Search for the cell housing the specified text and yield its (X, Y) center coordinate. 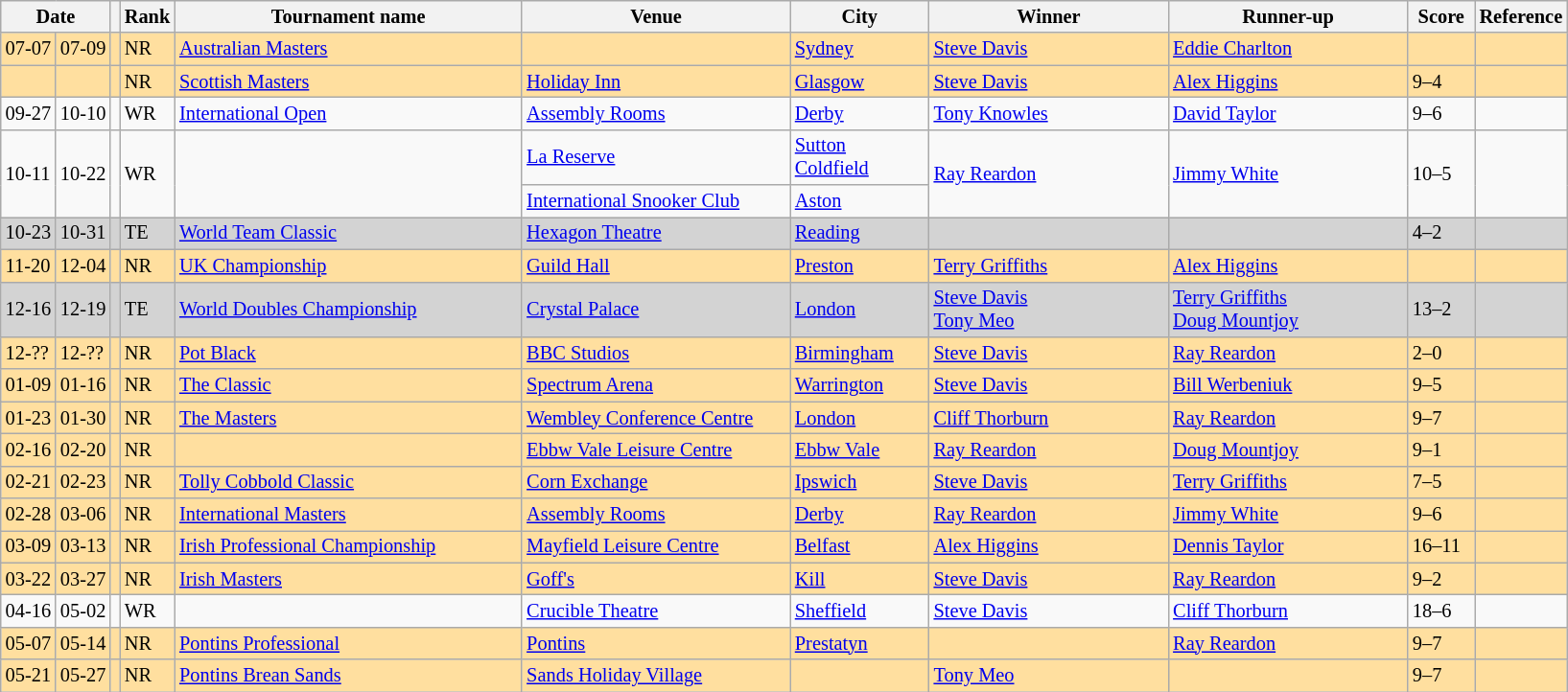
Tony Knowles (1049, 113)
Dennis Taylor (1288, 546)
Goff's (656, 579)
10-10 (82, 113)
Terry Griffiths Doug Mountjoy (1288, 310)
03-13 (82, 546)
Hexagon Theatre (656, 233)
Warrington (859, 385)
05-07 (29, 643)
Guild Hall (656, 265)
02-28 (29, 515)
10-22 (82, 173)
01-09 (29, 385)
02-20 (82, 450)
Rank (148, 16)
Spectrum Arena (656, 385)
International Masters (348, 515)
Ebbw Vale Leisure Centre (656, 450)
Ebbw Vale (859, 450)
03-06 (82, 515)
7–5 (1441, 482)
10-23 (29, 233)
16–11 (1441, 546)
Sydney (859, 49)
10-11 (29, 173)
13–2 (1441, 310)
Sutton Coldfield (859, 157)
The Masters (348, 418)
Eddie Charlton (1288, 49)
07-07 (29, 49)
07-09 (82, 49)
Pot Black (348, 353)
Australian Masters (348, 49)
2–0 (1441, 353)
05-02 (82, 611)
12-04 (82, 265)
Birmingham (859, 353)
05-21 (29, 676)
Aston (859, 201)
Glasgow (859, 81)
10-31 (82, 233)
11-20 (29, 265)
Pontins Professional (348, 643)
Corn Exchange (656, 482)
BBC Studios (656, 353)
Holiday Inn (656, 81)
01-23 (29, 418)
Ipswich (859, 482)
Kill (859, 579)
Runner-up (1288, 16)
Sands Holiday Village (656, 676)
Pontins Brean Sands (348, 676)
Doug Mountjoy (1288, 450)
Date (56, 16)
09-27 (29, 113)
La Reserve (656, 157)
Score (1441, 16)
Wembley Conference Centre (656, 418)
9–2 (1441, 579)
02-21 (29, 482)
UK Championship (348, 265)
12-19 (82, 310)
Bill Werbeniuk (1288, 385)
Reference (1521, 16)
City (859, 16)
Irish Masters (348, 579)
Reading (859, 233)
02-23 (82, 482)
Mayfield Leisure Centre (656, 546)
Scottish Masters (348, 81)
Steve Davis Tony Meo (1049, 310)
03-09 (29, 546)
Tony Meo (1049, 676)
World Doubles Championship (348, 310)
Preston (859, 265)
9–5 (1441, 385)
05-27 (82, 676)
18–6 (1441, 611)
David Taylor (1288, 113)
01-30 (82, 418)
9–1 (1441, 450)
International Open (348, 113)
Pontins (656, 643)
Belfast (859, 546)
The Classic (348, 385)
10–5 (1441, 173)
Venue (656, 16)
Sheffield (859, 611)
Crucible Theatre (656, 611)
Tournament name (348, 16)
World Team Classic (348, 233)
Tolly Cobbold Classic (348, 482)
Crystal Palace (656, 310)
Irish Professional Championship (348, 546)
4–2 (1441, 233)
04-16 (29, 611)
12-16 (29, 310)
05-14 (82, 643)
02-16 (29, 450)
03-22 (29, 579)
International Snooker Club (656, 201)
03-27 (82, 579)
Prestatyn (859, 643)
Winner (1049, 16)
01-16 (82, 385)
9–4 (1441, 81)
